Extract the (X, Y) coordinate from the center of the cell holding the provided text.  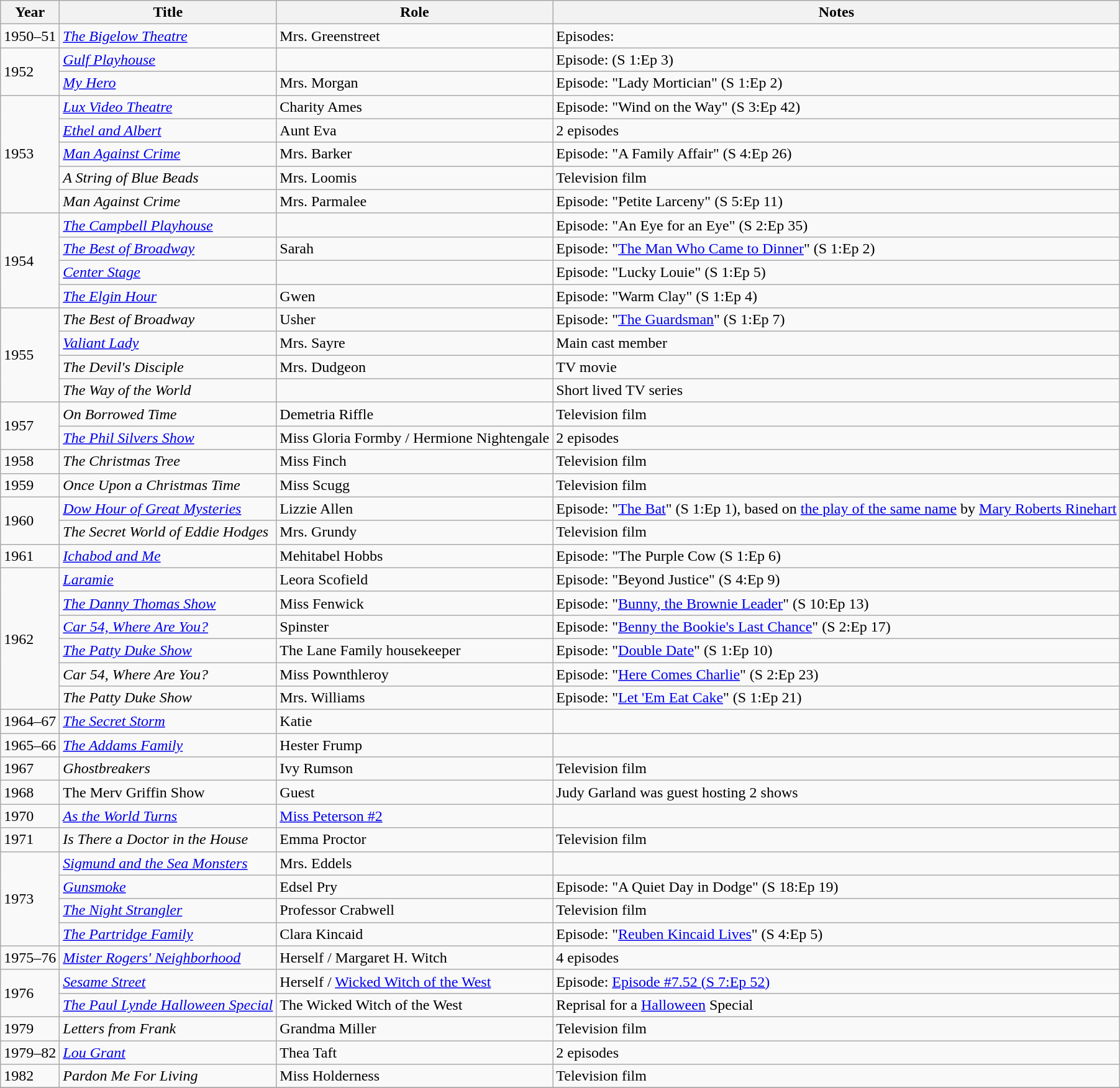
Ivy Rumson (415, 769)
Miss Scugg (415, 485)
TV movie (836, 367)
Episode: Episode #7.52 (S 7:Ep 52) (836, 981)
Herself / Wicked Witch of the West (415, 981)
Episode: "Let 'Em Eat Cake" (S 1:Ep 21) (836, 698)
Grandma Miller (415, 1028)
Miss Pownthleroy (415, 674)
Ichabod and Me (168, 556)
Short lived TV series (836, 391)
Mrs. Grundy (415, 532)
The Wicked Witch of the West (415, 1005)
Emma Proctor (415, 840)
1976 (30, 993)
Mrs. Greenstreet (415, 36)
Episode: "Reuben Kincaid Lives" (S 4:Ep 5) (836, 934)
Episode: "Wind on the Way" (S 3:Ep 42) (836, 107)
1965–66 (30, 745)
Professor Crabwell (415, 910)
Aunt Eva (415, 130)
1968 (30, 792)
Gulf Playhouse (168, 60)
1952 (30, 71)
Ghostbreakers (168, 769)
Once Upon a Christmas Time (168, 485)
Episode: "The Bat" (S 1:Ep 1), based on the play of the same name by Mary Roberts Rinehart (836, 509)
Gwen (415, 296)
Episode: "A Quiet Day in Dodge" (S 18:Ep 19) (836, 887)
Is There a Doctor in the House (168, 840)
The Paul Lynde Halloween Special (168, 1005)
Demetria Riffle (415, 414)
Episode: "Bunny, the Brownie Leader" (S 10:Ep 13) (836, 603)
Episode: "An Eye for an Eye" (S 2:Ep 35) (836, 225)
Mrs. Parmalee (415, 201)
Mrs. Barker (415, 154)
Role (415, 12)
1955 (30, 355)
1970 (30, 816)
The Secret Storm (168, 722)
1973 (30, 899)
Mrs. Dudgeon (415, 367)
1953 (30, 154)
Episode: (S 1:Ep 3) (836, 60)
The Campbell Playhouse (168, 225)
The Partridge Family (168, 934)
1975–76 (30, 958)
My Hero (168, 83)
Episode: "Lady Mortician" (S 1:Ep 2) (836, 83)
Thea Taft (415, 1053)
Sigmund and the Sea Monsters (168, 863)
Mister Rogers' Neighborhood (168, 958)
The Secret World of Eddie Hodges (168, 532)
Edsel Pry (415, 887)
1982 (30, 1076)
Episode: "The Guardsman" (S 1:Ep 7) (836, 320)
1954 (30, 260)
Gunsmoke (168, 887)
Miss Fenwick (415, 603)
4 episodes (836, 958)
Mrs. Williams (415, 698)
Episode: "Petite Larceny" (S 5:Ep 11) (836, 201)
1979 (30, 1028)
Lou Grant (168, 1053)
Episode: "The Man Who Came to Dinner" (S 1:Ep 2) (836, 248)
The Way of the World (168, 391)
Reprisal for a Halloween Special (836, 1005)
Hester Frump (415, 745)
The Addams Family (168, 745)
Title (168, 12)
Mrs. Morgan (415, 83)
Valiant Lady (168, 343)
Notes (836, 12)
Spinster (415, 627)
Sesame Street (168, 981)
1961 (30, 556)
Lux Video Theatre (168, 107)
Ethel and Albert (168, 130)
1979–82 (30, 1053)
Mrs. Eddels (415, 863)
Episode: "Double Date" (S 1:Ep 10) (836, 650)
Mrs. Sayre (415, 343)
Laramie (168, 579)
The Night Strangler (168, 910)
Episode: "A Family Affair" (S 4:Ep 26) (836, 154)
Miss Holderness (415, 1076)
Charity Ames (415, 107)
Miss Finch (415, 461)
Mrs. Loomis (415, 178)
Episode: "The Purple Cow (S 1:Ep 6) (836, 556)
Judy Garland was guest hosting 2 shows (836, 792)
The Devil's Disciple (168, 367)
Leora Scofield (415, 579)
1950–51 (30, 36)
Letters from Frank (168, 1028)
1957 (30, 426)
Year (30, 12)
Clara Kincaid (415, 934)
1962 (30, 638)
1964–67 (30, 722)
Main cast member (836, 343)
Guest (415, 792)
As the World Turns (168, 816)
Sarah (415, 248)
The Bigelow Theatre (168, 36)
Dow Hour of Great Mysteries (168, 509)
The Phil Silvers Show (168, 438)
Miss Peterson #2 (415, 816)
Usher (415, 320)
Miss Gloria Formby / Hermione Nightengale (415, 438)
Episode: "Lucky Louie" (S 1:Ep 5) (836, 272)
Episodes: (836, 36)
Mehitabel Hobbs (415, 556)
1967 (30, 769)
A String of Blue Beads (168, 178)
Episode: "Beyond Justice" (S 4:Ep 9) (836, 579)
1958 (30, 461)
The Christmas Tree (168, 461)
On Borrowed Time (168, 414)
1960 (30, 520)
Episode: "Warm Clay" (S 1:Ep 4) (836, 296)
Katie (415, 722)
Pardon Me For Living (168, 1076)
The Lane Family housekeeper (415, 650)
Lizzie Allen (415, 509)
Episode: "Here Comes Charlie" (S 2:Ep 23) (836, 674)
Episode: "Benny the Bookie's Last Chance" (S 2:Ep 17) (836, 627)
The Elgin Hour (168, 296)
The Danny Thomas Show (168, 603)
The Merv Griffin Show (168, 792)
Herself / Margaret H. Witch (415, 958)
Center Stage (168, 272)
1971 (30, 840)
1959 (30, 485)
